For the text-containing cell, return its midpoint in [x, y] coordinate format. 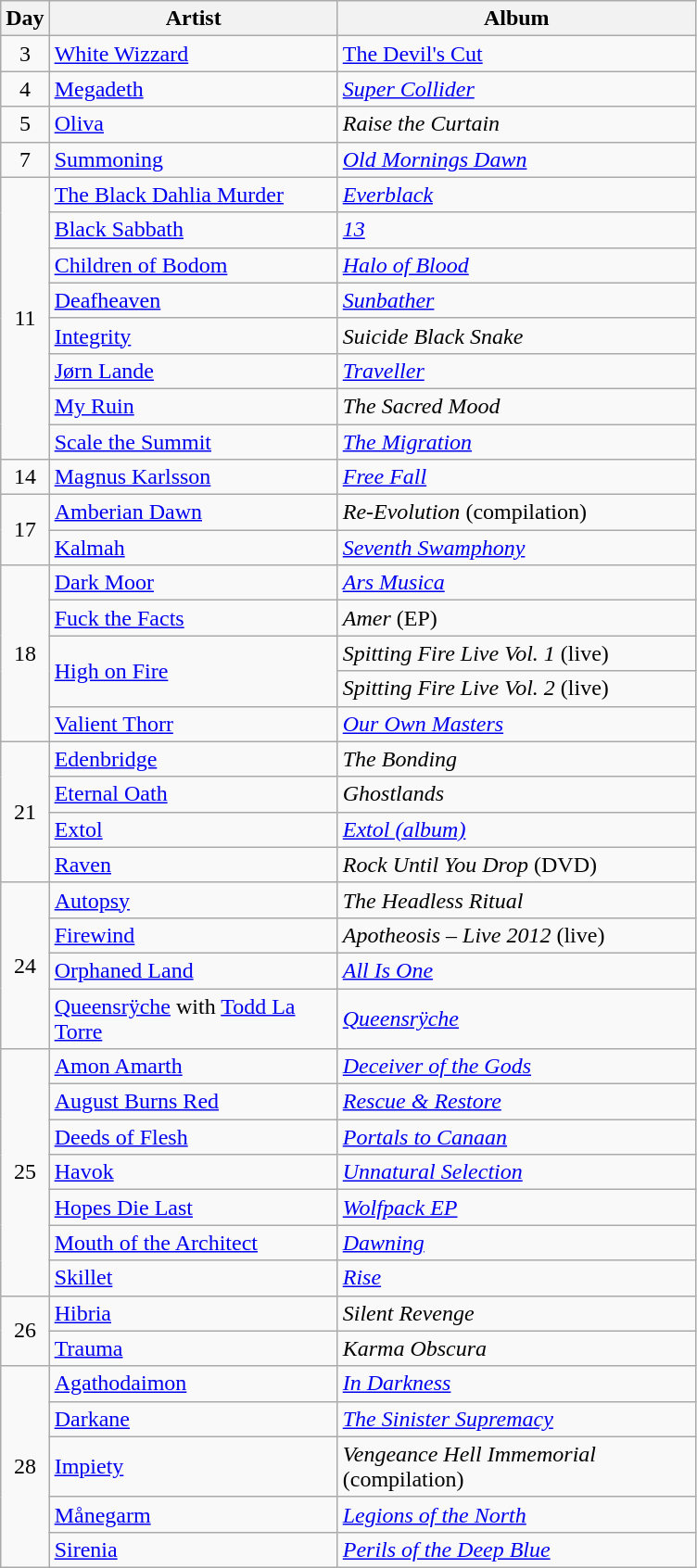
Black Sabbath [193, 230]
The Headless Ritual [516, 900]
Free Fall [516, 477]
Super Collider [516, 89]
Ars Musica [516, 583]
3 [25, 54]
Day [25, 19]
Sunbather [516, 300]
Rescue & Restore [516, 1102]
The Black Dahlia Murder [193, 195]
Dawning [516, 1243]
Autopsy [193, 900]
My Ruin [193, 406]
Eternal Oath [193, 794]
Agathodaimon [193, 1384]
14 [25, 477]
Månegarm [193, 1514]
Integrity [193, 335]
Our Own Masters [516, 724]
Havok [193, 1172]
Artist [193, 19]
24 [25, 966]
Re-Evolution (compilation) [516, 512]
Orphaned Land [193, 970]
Vengeance Hell Immemorial (compilation) [516, 1466]
The Sacred Mood [516, 406]
Rise [516, 1278]
Amberian Dawn [193, 512]
Wolfpack EP [516, 1208]
Jørn Lande [193, 371]
The Migration [516, 442]
Legions of the North [516, 1514]
Queensrÿche [516, 1018]
Mouth of the Architect [193, 1243]
August Burns Red [193, 1102]
High on Fire [193, 671]
Deeds of Flesh [193, 1137]
11 [25, 318]
13 [516, 230]
17 [25, 530]
Karma Obscura [516, 1348]
Raise the Curtain [516, 124]
Skillet [193, 1278]
4 [25, 89]
Valient Thorr [193, 724]
Deafheaven [193, 300]
Trauma [193, 1348]
21 [25, 812]
Firewind [193, 935]
Scale the Summit [193, 442]
Darkane [193, 1419]
Deceiver of the Gods [516, 1067]
Old Mornings Dawn [516, 159]
Raven [193, 865]
5 [25, 124]
Suicide Black Snake [516, 335]
Album [516, 19]
The Sinister Supremacy [516, 1419]
Hibria [193, 1313]
All Is One [516, 970]
Amer (EP) [516, 618]
The Bonding [516, 759]
26 [25, 1331]
Portals to Canaan [516, 1137]
Megadeth [193, 89]
Oliva [193, 124]
Children of Bodom [193, 265]
The Devil's Cut [516, 54]
Seventh Swamphony [516, 548]
7 [25, 159]
Ghostlands [516, 794]
Queensrÿche with Todd La Torre [193, 1018]
18 [25, 653]
Kalmah [193, 548]
Amon Amarth [193, 1067]
Hopes Die Last [193, 1208]
28 [25, 1466]
Perils of the Deep Blue [516, 1549]
Extol [193, 829]
Traveller [516, 371]
Magnus Karlsson [193, 477]
In Darkness [516, 1384]
Summoning [193, 159]
Everblack [516, 195]
Dark Moor [193, 583]
White Wizzard [193, 54]
Sirenia [193, 1549]
Rock Until You Drop (DVD) [516, 865]
25 [25, 1172]
Silent Revenge [516, 1313]
Extol (album) [516, 829]
Unnatural Selection [516, 1172]
Fuck the Facts [193, 618]
Edenbridge [193, 759]
Apotheosis – Live 2012 (live) [516, 935]
Halo of Blood [516, 265]
Impiety [193, 1466]
Spitting Fire Live Vol. 1 (live) [516, 653]
Spitting Fire Live Vol. 2 (live) [516, 689]
